Detect which cell encompasses the target text, then output its (X, Y) center coordinate. 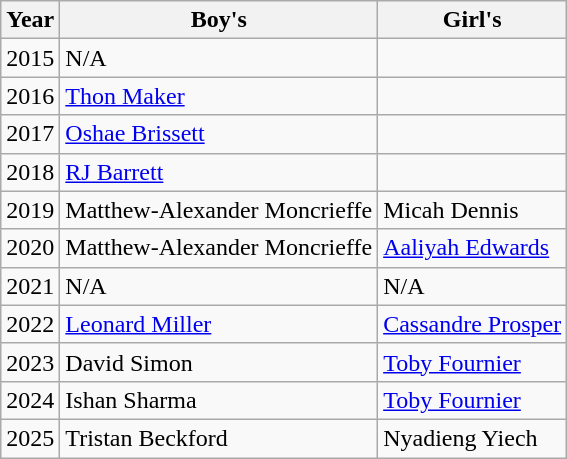
2024 (30, 400)
2023 (30, 362)
Year (30, 20)
Girl's (472, 20)
2018 (30, 172)
Leonard Miller (219, 324)
Nyadieng Yiech (472, 438)
Tristan Beckford (219, 438)
Boy's (219, 20)
Oshae Brissett (219, 134)
Cassandre Prosper (472, 324)
2022 (30, 324)
2015 (30, 58)
2016 (30, 96)
2020 (30, 248)
Thon Maker (219, 96)
2021 (30, 286)
RJ Barrett (219, 172)
Aaliyah Edwards (472, 248)
Micah Dennis (472, 210)
2025 (30, 438)
David Simon (219, 362)
2017 (30, 134)
2019 (30, 210)
Ishan Sharma (219, 400)
